From the cell containing the given text, extract its center point as [x, y] coordinate. 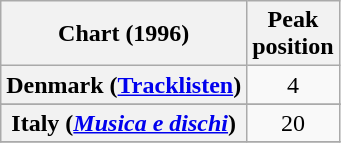
20 [293, 123]
4 [293, 85]
Peakposition [293, 34]
Chart (1996) [124, 34]
Italy (Musica e dischi) [124, 123]
Denmark (Tracklisten) [124, 85]
